Return the (X, Y) coordinate for the center point of the cell that contains the specified text.  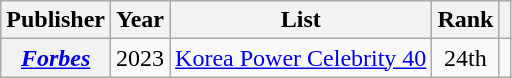
Publisher (56, 20)
Year (140, 20)
List (301, 20)
2023 (140, 58)
24th (466, 58)
Rank (466, 20)
Forbes (56, 58)
Korea Power Celebrity 40 (301, 58)
